Locate the cell with the specified text and output its (x, y) center coordinate. 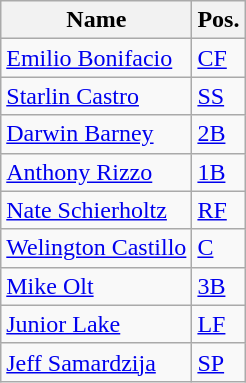
2B (218, 134)
SP (218, 362)
RF (218, 210)
Welington Castillo (96, 248)
SS (218, 96)
CF (218, 58)
Emilio Bonifacio (96, 58)
1B (218, 172)
3B (218, 286)
Starlin Castro (96, 96)
LF (218, 324)
Darwin Barney (96, 134)
Name (96, 20)
C (218, 248)
Mike Olt (96, 286)
Anthony Rizzo (96, 172)
Junior Lake (96, 324)
Pos. (218, 20)
Nate Schierholtz (96, 210)
Jeff Samardzija (96, 362)
